Extract the [x, y] coordinate from the center of the cell holding the provided text.  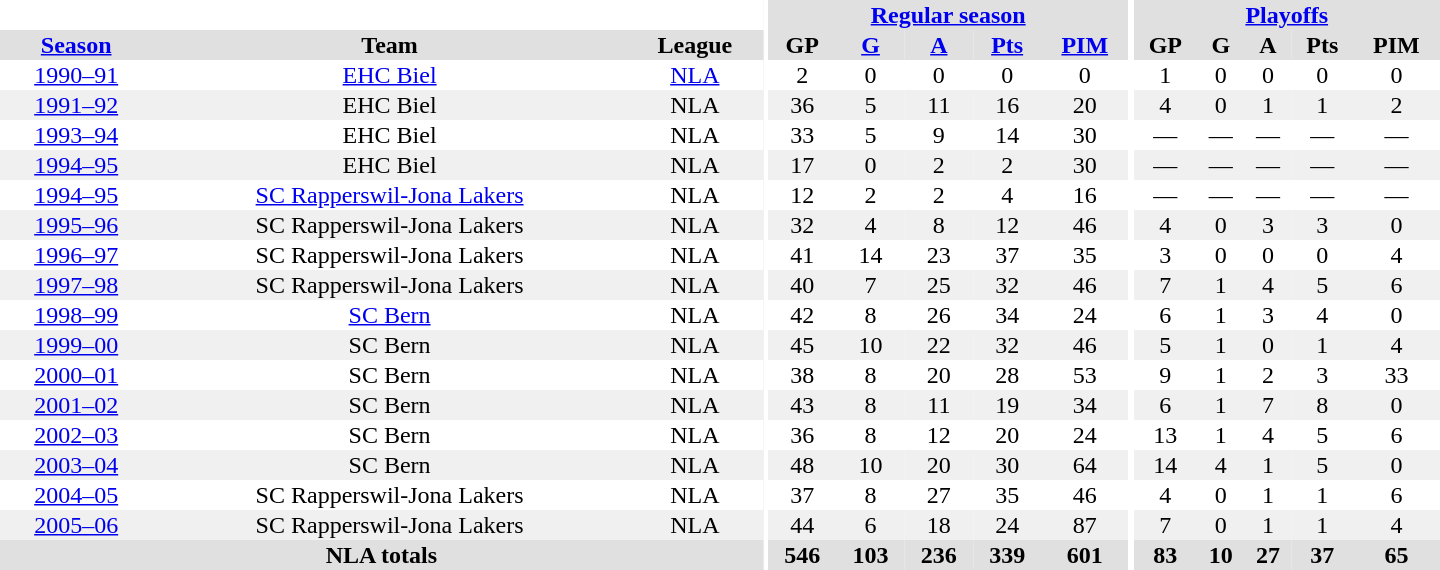
18 [939, 525]
103 [870, 555]
601 [1084, 555]
1990–91 [76, 75]
1997–98 [76, 285]
48 [802, 465]
19 [1007, 405]
38 [802, 375]
Team [389, 45]
83 [1165, 555]
43 [802, 405]
1998–99 [76, 315]
42 [802, 315]
2002–03 [76, 435]
25 [939, 285]
236 [939, 555]
64 [1084, 465]
Regular season [948, 15]
45 [802, 345]
1993–94 [76, 135]
40 [802, 285]
17 [802, 165]
2005–06 [76, 525]
546 [802, 555]
Playoffs [1286, 15]
2001–02 [76, 405]
League [695, 45]
1996–97 [76, 255]
23 [939, 255]
NLA totals [382, 555]
41 [802, 255]
28 [1007, 375]
44 [802, 525]
1999–00 [76, 345]
87 [1084, 525]
1991–92 [76, 105]
65 [1396, 555]
22 [939, 345]
2000–01 [76, 375]
1995–96 [76, 225]
339 [1007, 555]
Season [76, 45]
26 [939, 315]
2003–04 [76, 465]
13 [1165, 435]
2004–05 [76, 495]
53 [1084, 375]
